Identify which cell holds the provided text, then report its [X, Y] central coordinate. 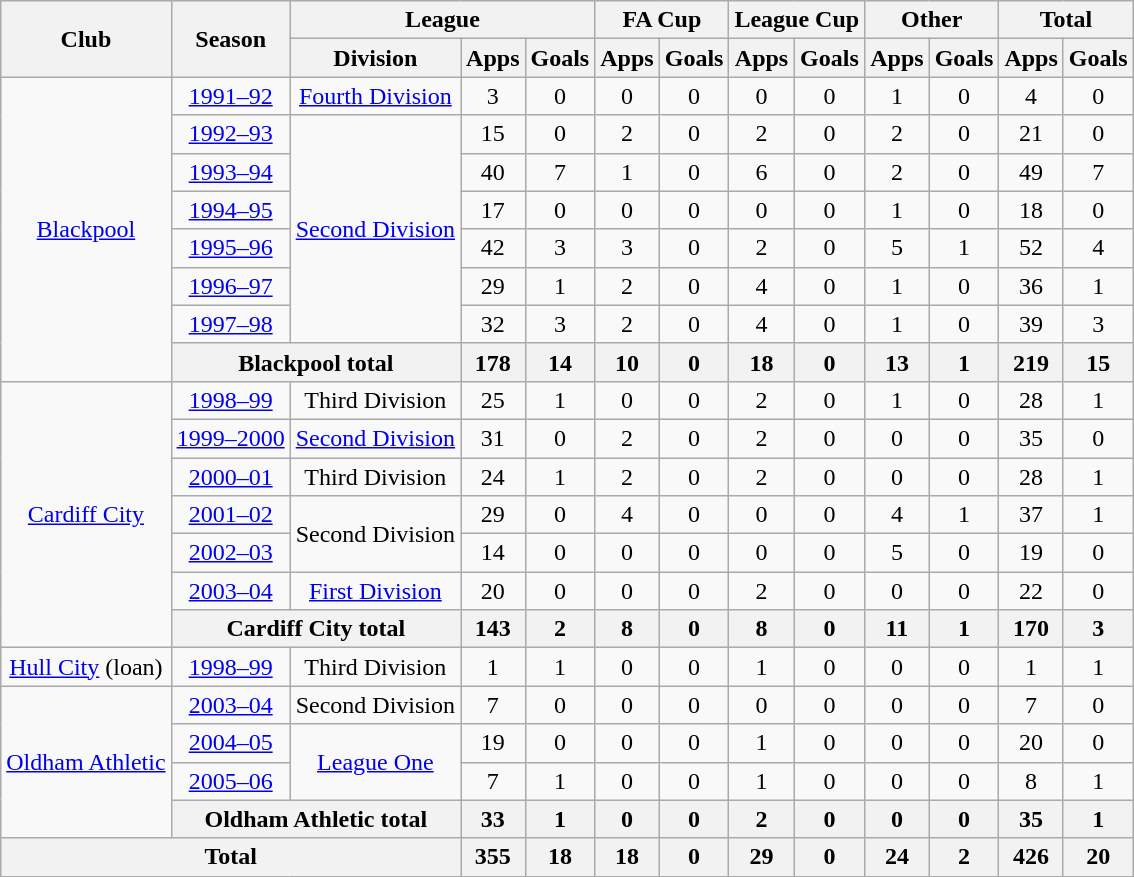
31 [493, 438]
1995–96 [230, 248]
6 [762, 172]
25 [493, 400]
21 [1031, 134]
355 [493, 857]
Blackpool total [316, 362]
Oldham Athletic total [316, 819]
178 [493, 362]
32 [493, 324]
Oldham Athletic [86, 762]
1993–94 [230, 172]
FA Cup [662, 20]
Cardiff City total [316, 629]
2001–02 [230, 515]
1992–93 [230, 134]
39 [1031, 324]
1999–2000 [230, 438]
2000–01 [230, 477]
1994–95 [230, 210]
Fourth Division [375, 96]
37 [1031, 515]
First Division [375, 591]
143 [493, 629]
Division [375, 58]
Hull City (loan) [86, 667]
1991–92 [230, 96]
10 [627, 362]
Blackpool [86, 229]
2004–05 [230, 743]
Other [932, 20]
52 [1031, 248]
22 [1031, 591]
36 [1031, 286]
42 [493, 248]
Club [86, 39]
11 [897, 629]
2005–06 [230, 781]
40 [493, 172]
League [442, 20]
13 [897, 362]
1996–97 [230, 286]
League Cup [797, 20]
1997–98 [230, 324]
Season [230, 39]
2002–03 [230, 553]
33 [493, 819]
League One [375, 762]
49 [1031, 172]
219 [1031, 362]
17 [493, 210]
Cardiff City [86, 514]
170 [1031, 629]
426 [1031, 857]
